Search for the cell housing the specified text and yield its [x, y] center coordinate. 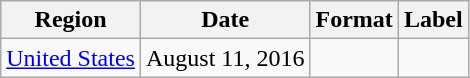
Date [225, 20]
Label [433, 20]
August 11, 2016 [225, 58]
Region [71, 20]
Format [354, 20]
United States [71, 58]
